Scan for the cell matching the given text and deliver its (x, y) coordinate at center. 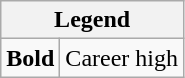
Legend (92, 20)
Bold (30, 58)
Career high (122, 58)
